Output the [x, y] coordinate of the center of the cell containing the given text.  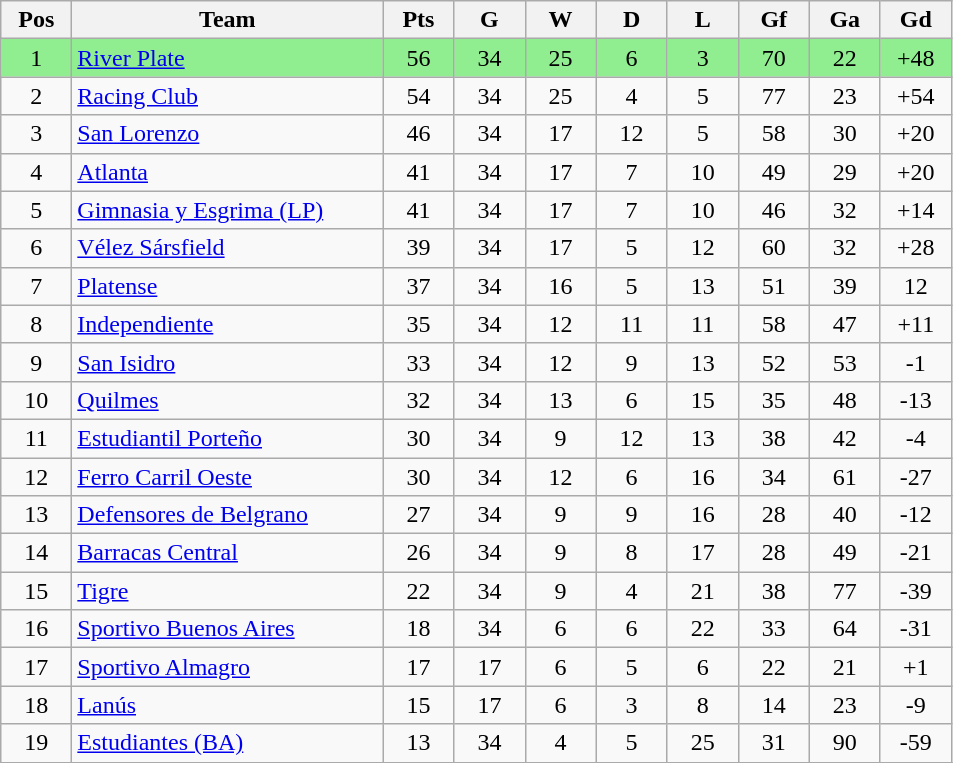
-39 [916, 591]
51 [774, 286]
G [490, 20]
+1 [916, 667]
-4 [916, 438]
San Lorenzo [228, 134]
+48 [916, 58]
-13 [916, 400]
River Plate [228, 58]
+11 [916, 324]
Pts [418, 20]
+14 [916, 210]
-9 [916, 705]
-12 [916, 515]
37 [418, 286]
56 [418, 58]
Defensores de Belgrano [228, 515]
19 [36, 743]
47 [844, 324]
90 [844, 743]
D [632, 20]
Estudiantes (BA) [228, 743]
31 [774, 743]
Ga [844, 20]
Team [228, 20]
61 [844, 477]
Gd [916, 20]
53 [844, 362]
-27 [916, 477]
Lanús [228, 705]
Barracas Central [228, 553]
29 [844, 172]
-59 [916, 743]
Ferro Carril Oeste [228, 477]
San Isidro [228, 362]
Sportivo Almagro [228, 667]
W [560, 20]
Gimnasia y Esgrima (LP) [228, 210]
Quilmes [228, 400]
26 [418, 553]
Gf [774, 20]
Atlanta [228, 172]
-1 [916, 362]
54 [418, 96]
Estudiantil Porteño [228, 438]
1 [36, 58]
70 [774, 58]
Sportivo Buenos Aires [228, 629]
Tigre [228, 591]
Platense [228, 286]
Pos [36, 20]
48 [844, 400]
Independiente [228, 324]
52 [774, 362]
Racing Club [228, 96]
+54 [916, 96]
60 [774, 248]
+28 [916, 248]
40 [844, 515]
64 [844, 629]
42 [844, 438]
27 [418, 515]
L [702, 20]
Vélez Sársfield [228, 248]
-21 [916, 553]
-31 [916, 629]
2 [36, 96]
